Provide the [x, y] coordinate of the cell's center where the given text is located.  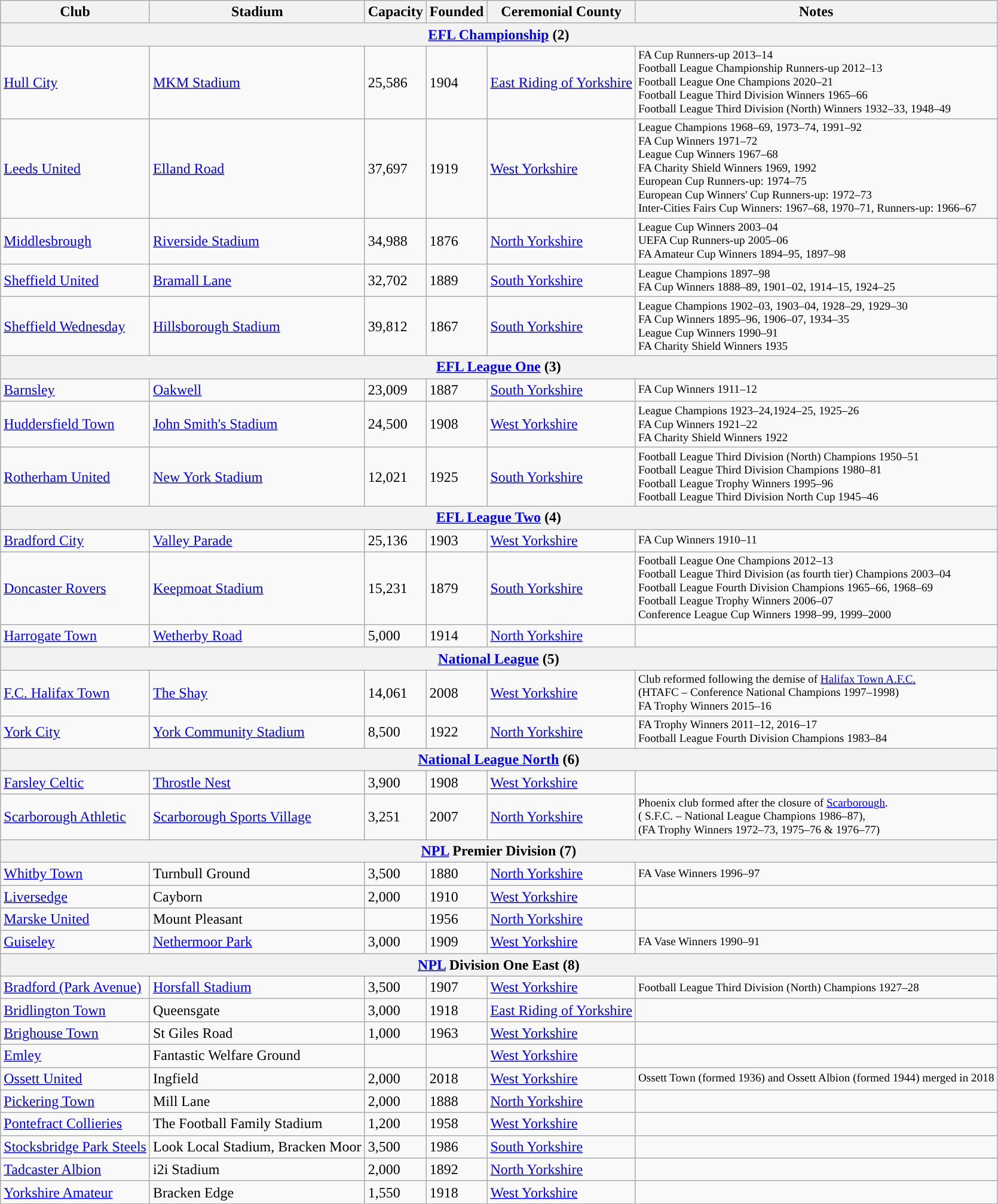
New York Stadium [257, 477]
FA Cup Winners 1911–12 [816, 390]
23,009 [396, 390]
Scarborough Athletic [75, 817]
1919 [457, 169]
25,586 [396, 82]
FA Trophy Winners 2011–12, 2016–17Football League Fourth Division Champions 1983–84 [816, 732]
Whitby Town [75, 873]
1876 [457, 242]
1958 [457, 1124]
Fantastic Welfare Ground [257, 1056]
Founded [457, 12]
League Champions 1897–98FA Cup Winners 1888–89, 1901–02, 1914–15, 1924–25 [816, 280]
Club [75, 12]
1903 [457, 540]
Ossett Town (formed 1936) and Ossett Albion (formed 1944) merged in 2018 [816, 1078]
National League North (6) [498, 760]
Oakwell [257, 390]
Brighouse Town [75, 1033]
1925 [457, 477]
Leeds United [75, 169]
39,812 [396, 326]
Queensgate [257, 1010]
8,500 [396, 732]
1909 [457, 942]
Pontefract Collieries [75, 1124]
Bradford City [75, 540]
Ingfield [257, 1078]
Horsfall Stadium [257, 988]
1956 [457, 919]
Club reformed following the demise of Halifax Town A.F.C.(HTAFC – Conference National Champions 1997–1998)FA Trophy Winners 2015–16 [816, 693]
Bradford (Park Avenue) [75, 988]
Rotherham United [75, 477]
Middlesbrough [75, 242]
2018 [457, 1078]
1986 [457, 1147]
12,021 [396, 477]
Stocksbridge Park Steels [75, 1147]
National League (5) [498, 659]
1889 [457, 280]
Look Local Stadium, Bracken Moor [257, 1147]
MKM Stadium [257, 82]
2008 [457, 693]
1879 [457, 588]
Mount Pleasant [257, 919]
League Champions 1902–03, 1903–04, 1928–29, 1929–30FA Cup Winners 1895–96, 1906–07, 1934–35League Cup Winners 1990–91FA Charity Shield Winners 1935 [816, 326]
EFL League Two (4) [498, 518]
St Giles Road [257, 1033]
York Community Stadium [257, 732]
2007 [457, 817]
Sheffield United [75, 280]
NPL Division One East (8) [498, 965]
Hillsborough Stadium [257, 326]
Marske United [75, 919]
Football League Third Division (North) Champions 1927–28 [816, 988]
Mill Lane [257, 1101]
34,988 [396, 242]
3,900 [396, 783]
EFL League One (3) [498, 367]
Huddersfield Town [75, 424]
1922 [457, 732]
Phoenix club formed after the closure of Scarborough.( S.F.C. – National League Champions 1986–87),(FA Trophy Winners 1972–73, 1975–76 & 1976–77) [816, 817]
League Cup Winners 2003–04UEFA Cup Runners-up 2005–06FA Amateur Cup Winners 1894–95, 1897–98 [816, 242]
Riverside Stadium [257, 242]
Ceremonial County [561, 12]
Pickering Town [75, 1101]
FA Cup Winners 1910–11 [816, 540]
EFL Championship (2) [498, 35]
1914 [457, 636]
1892 [457, 1169]
FA Vase Winners 1990–91 [816, 942]
5,000 [396, 636]
Bramall Lane [257, 280]
Harrogate Town [75, 636]
League Champions 1923–24,1924–25, 1925–26FA Cup Winners 1921–22FA Charity Shield Winners 1922 [816, 424]
Tadcaster Albion [75, 1169]
1910 [457, 897]
1,200 [396, 1124]
1880 [457, 873]
The Shay [257, 693]
1888 [457, 1101]
The Football Family Stadium [257, 1124]
Valley Parade [257, 540]
3,251 [396, 817]
14,061 [396, 693]
24,500 [396, 424]
i2i Stadium [257, 1169]
Elland Road [257, 169]
Doncaster Rovers [75, 588]
NPL Premier Division (7) [498, 851]
37,697 [396, 169]
Bracken Edge [257, 1192]
Barnsley [75, 390]
Sheffield Wednesday [75, 326]
1904 [457, 82]
25,136 [396, 540]
Bridlington Town [75, 1010]
1,000 [396, 1033]
1907 [457, 988]
F.C. Halifax Town [75, 693]
Throstle Nest [257, 783]
Wetherby Road [257, 636]
FA Vase Winners 1996–97 [816, 873]
Yorkshire Amateur [75, 1192]
Guiseley [75, 942]
Notes [816, 12]
Keepmoat Stadium [257, 588]
Farsley Celtic [75, 783]
Capacity [396, 12]
Hull City [75, 82]
Scarborough Sports Village [257, 817]
Emley [75, 1056]
Nethermoor Park [257, 942]
15,231 [396, 588]
Turnbull Ground [257, 873]
Cayborn [257, 897]
32,702 [396, 280]
Ossett United [75, 1078]
Stadium [257, 12]
1887 [457, 390]
1963 [457, 1033]
John Smith's Stadium [257, 424]
York City [75, 732]
1867 [457, 326]
Liversedge [75, 897]
1,550 [396, 1192]
